Detect which cell encompasses the target text, then output its (x, y) center coordinate. 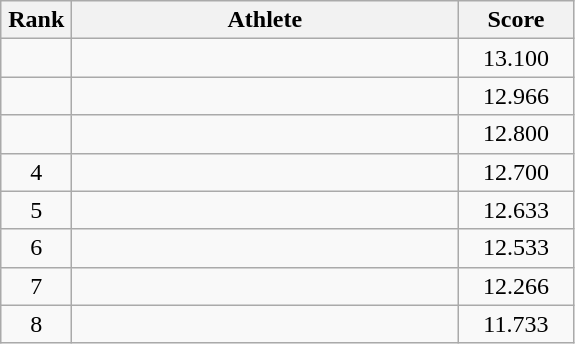
4 (36, 172)
12.533 (516, 248)
8 (36, 324)
Rank (36, 20)
12.700 (516, 172)
Athlete (265, 20)
7 (36, 286)
13.100 (516, 58)
12.266 (516, 286)
12.966 (516, 96)
12.633 (516, 210)
5 (36, 210)
11.733 (516, 324)
Score (516, 20)
6 (36, 248)
12.800 (516, 134)
